Detect which cell encompasses the target text, then output its [x, y] center coordinate. 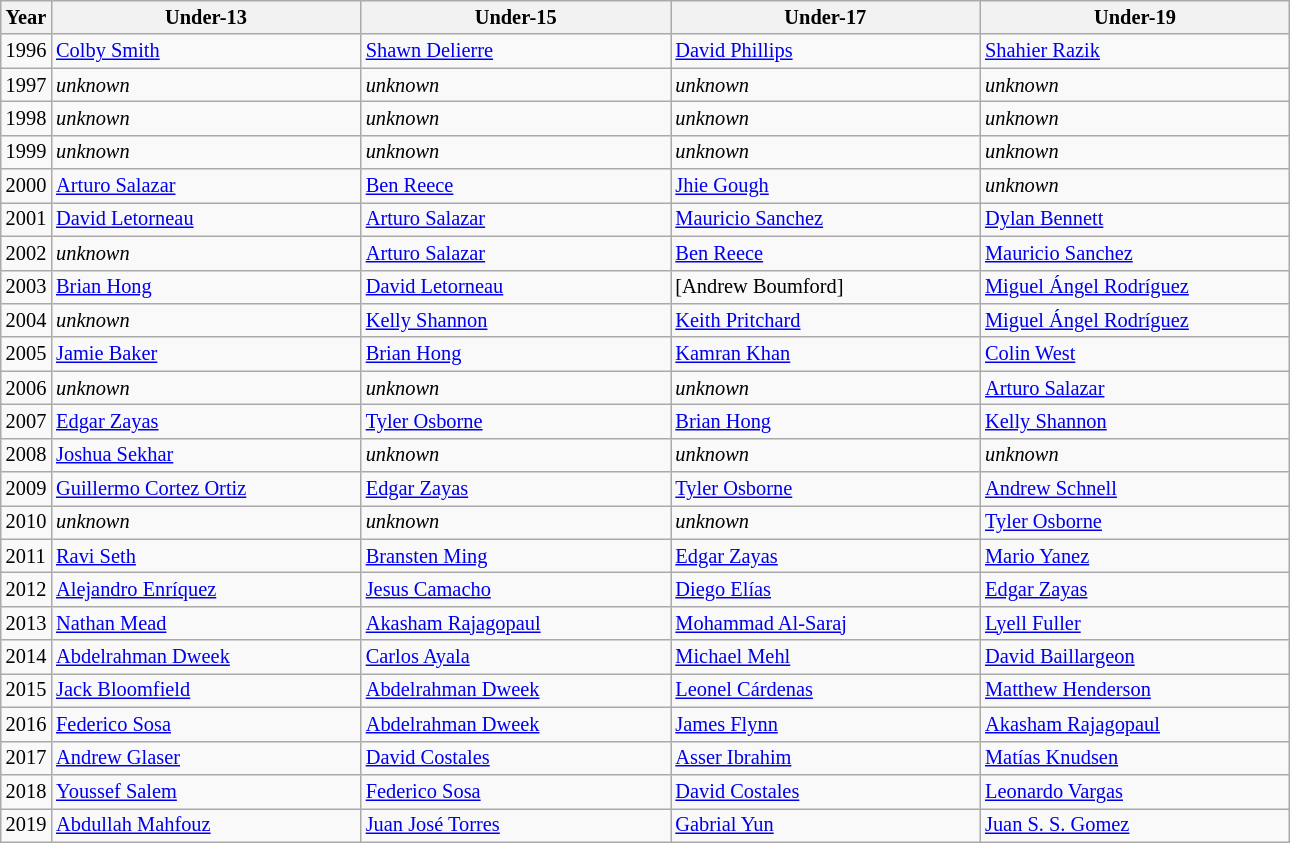
Under-13 [206, 17]
Bransten Ming [516, 556]
2014 [26, 657]
James Flynn [825, 724]
Guillermo Cortez Ortiz [206, 489]
Michael Mehl [825, 657]
Mohammad Al-Saraj [825, 623]
2005 [26, 354]
2000 [26, 186]
Jamie Baker [206, 354]
Abdullah Mahfouz [206, 825]
Carlos Ayala [516, 657]
2015 [26, 690]
Ravi Seth [206, 556]
Lyell Fuller [1135, 623]
Shawn Delierre [516, 51]
2008 [26, 455]
Youssef Salem [206, 791]
Matías Knudsen [1135, 758]
2009 [26, 489]
2006 [26, 388]
2002 [26, 253]
2011 [26, 556]
Shahier Razik [1135, 51]
2001 [26, 219]
Colby Smith [206, 51]
Matthew Henderson [1135, 690]
Jhie Gough [825, 186]
Gabrial Yun [825, 825]
2017 [26, 758]
1998 [26, 118]
Alejandro Enríquez [206, 589]
Keith Pritchard [825, 320]
Kamran Khan [825, 354]
Diego Elías [825, 589]
Dylan Bennett [1135, 219]
Mario Yanez [1135, 556]
Jack Bloomfield [206, 690]
2004 [26, 320]
Jesus Camacho [516, 589]
David Phillips [825, 51]
Under-17 [825, 17]
1996 [26, 51]
Colin West [1135, 354]
Andrew Glaser [206, 758]
Leonel Cárdenas [825, 690]
1999 [26, 152]
2007 [26, 421]
Under-19 [1135, 17]
Year [26, 17]
Andrew Schnell [1135, 489]
Nathan Mead [206, 623]
2016 [26, 724]
2010 [26, 522]
2019 [26, 825]
2003 [26, 287]
1997 [26, 85]
[Andrew Boumford] [825, 287]
2012 [26, 589]
Joshua Sekhar [206, 455]
2018 [26, 791]
Asser Ibrahim [825, 758]
Leonardo Vargas [1135, 791]
David Baillargeon [1135, 657]
Under-15 [516, 17]
2013 [26, 623]
Juan S. S. Gomez [1135, 825]
Juan José Torres [516, 825]
